Search for the cell housing the specified text and yield its [x, y] center coordinate. 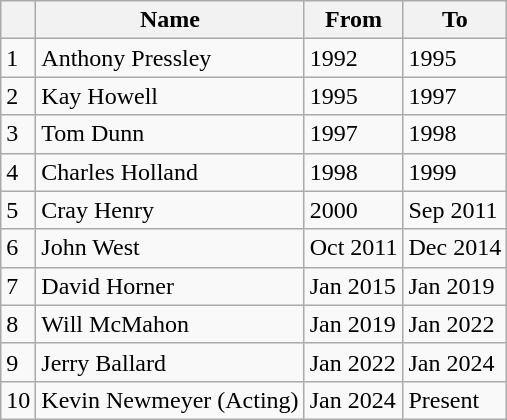
1992 [354, 58]
1999 [455, 172]
Dec 2014 [455, 248]
Anthony Pressley [170, 58]
Kay Howell [170, 96]
6 [18, 248]
John West [170, 248]
From [354, 20]
Jan 2015 [354, 286]
Name [170, 20]
Sep 2011 [455, 210]
To [455, 20]
7 [18, 286]
Present [455, 400]
3 [18, 134]
1 [18, 58]
Charles Holland [170, 172]
David Horner [170, 286]
9 [18, 362]
10 [18, 400]
5 [18, 210]
8 [18, 324]
Oct 2011 [354, 248]
Will McMahon [170, 324]
4 [18, 172]
Tom Dunn [170, 134]
Jerry Ballard [170, 362]
2 [18, 96]
Kevin Newmeyer (Acting) [170, 400]
2000 [354, 210]
Cray Henry [170, 210]
